Locate the cell with the specified text and output its (X, Y) center coordinate. 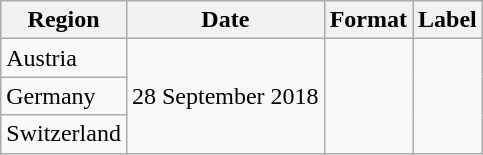
Label (447, 20)
Format (368, 20)
Switzerland (64, 134)
Austria (64, 58)
Germany (64, 96)
Region (64, 20)
Date (225, 20)
28 September 2018 (225, 96)
